Capture the cell that displays the provided text and extract its [X, Y] central coordinate. 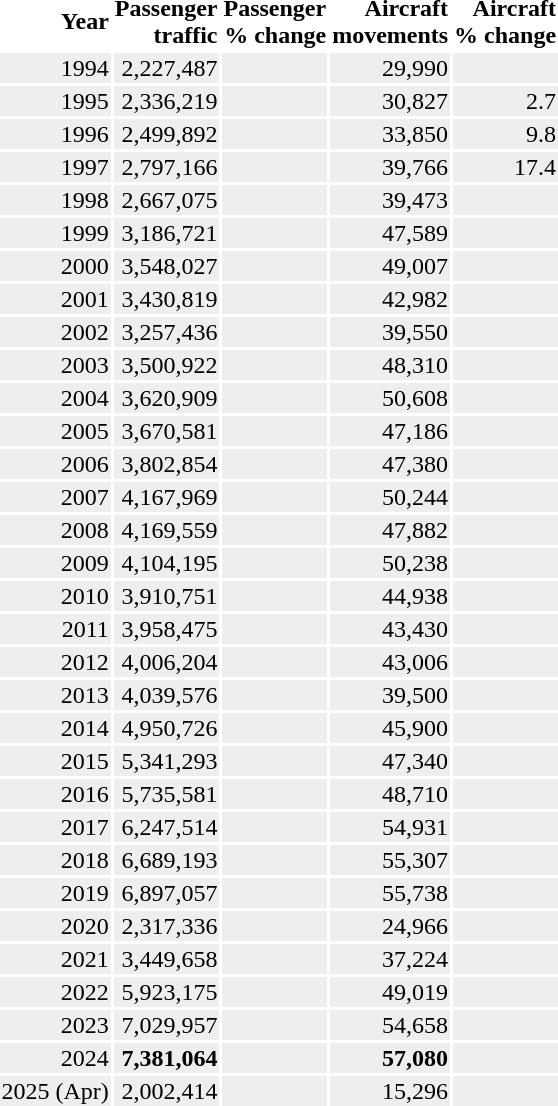
4,039,576 [166, 695]
39,473 [390, 200]
2001 [55, 299]
55,738 [390, 893]
42,982 [390, 299]
47,340 [390, 761]
1994 [55, 68]
48,310 [390, 365]
39,550 [390, 332]
17.4 [506, 167]
2023 [55, 1025]
2021 [55, 959]
1996 [55, 134]
50,244 [390, 497]
5,735,581 [166, 794]
37,224 [390, 959]
55,307 [390, 860]
2004 [55, 398]
2,667,075 [166, 200]
2007 [55, 497]
57,080 [390, 1058]
4,167,969 [166, 497]
2019 [55, 893]
2000 [55, 266]
5,341,293 [166, 761]
54,931 [390, 827]
3,958,475 [166, 629]
3,449,658 [166, 959]
47,380 [390, 464]
2014 [55, 728]
6,689,193 [166, 860]
3,257,436 [166, 332]
39,766 [390, 167]
24,966 [390, 926]
3,430,819 [166, 299]
2025 (Apr) [55, 1091]
2,336,219 [166, 101]
44,938 [390, 596]
3,802,854 [166, 464]
7,381,064 [166, 1058]
3,186,721 [166, 233]
2017 [55, 827]
3,500,922 [166, 365]
2015 [55, 761]
4,950,726 [166, 728]
2024 [55, 1058]
1998 [55, 200]
2018 [55, 860]
2002 [55, 332]
2,797,166 [166, 167]
2.7 [506, 101]
2010 [55, 596]
54,658 [390, 1025]
15,296 [390, 1091]
2006 [55, 464]
6,247,514 [166, 827]
33,850 [390, 134]
2008 [55, 530]
2,002,414 [166, 1091]
2011 [55, 629]
2013 [55, 695]
47,589 [390, 233]
1997 [55, 167]
5,923,175 [166, 992]
2020 [55, 926]
2022 [55, 992]
49,019 [390, 992]
2,499,892 [166, 134]
50,608 [390, 398]
3,670,581 [166, 431]
3,620,909 [166, 398]
48,710 [390, 794]
43,430 [390, 629]
3,910,751 [166, 596]
2,317,336 [166, 926]
2003 [55, 365]
4,169,559 [166, 530]
2,227,487 [166, 68]
2005 [55, 431]
1995 [55, 101]
6,897,057 [166, 893]
2012 [55, 662]
2009 [55, 563]
47,186 [390, 431]
3,548,027 [166, 266]
9.8 [506, 134]
39,500 [390, 695]
4,006,204 [166, 662]
49,007 [390, 266]
29,990 [390, 68]
30,827 [390, 101]
43,006 [390, 662]
2016 [55, 794]
45,900 [390, 728]
4,104,195 [166, 563]
50,238 [390, 563]
1999 [55, 233]
47,882 [390, 530]
7,029,957 [166, 1025]
